From the cell containing the given text, extract its center point as (X, Y) coordinate. 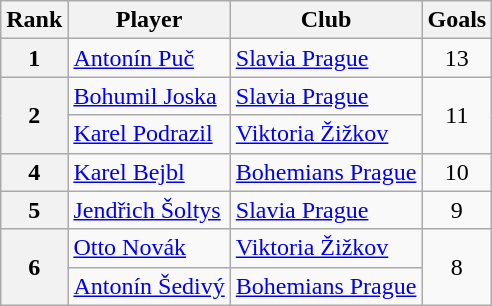
4 (34, 172)
5 (34, 210)
Bohumil Joska (149, 96)
9 (457, 210)
Club (326, 20)
Rank (34, 20)
Antonín Puč (149, 58)
10 (457, 172)
13 (457, 58)
6 (34, 267)
Jendřich Šoltys (149, 210)
Player (149, 20)
11 (457, 115)
Goals (457, 20)
1 (34, 58)
Antonín Šedivý (149, 286)
2 (34, 115)
Karel Podrazil (149, 134)
Karel Bejbl (149, 172)
8 (457, 267)
Otto Novák (149, 248)
